Identify which cell holds the provided text, then report its [x, y] central coordinate. 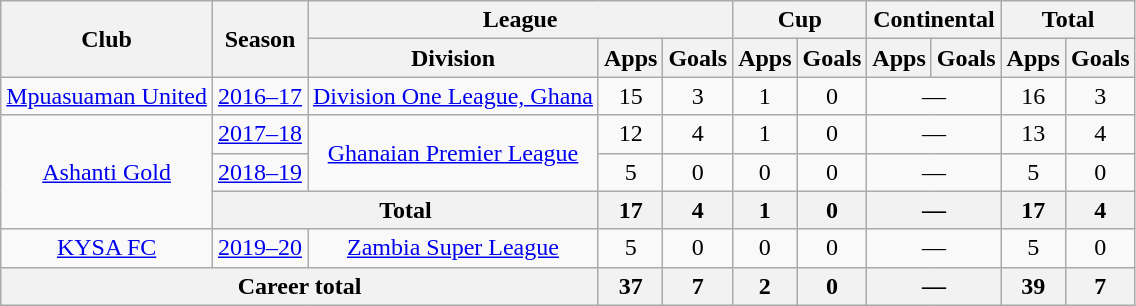
12 [630, 134]
39 [1033, 286]
2017–18 [260, 134]
Club [107, 39]
2 [765, 286]
2016–17 [260, 96]
Continental [934, 20]
Mpuasuaman United [107, 96]
Zambia Super League [454, 248]
Division One League, Ghana [454, 96]
37 [630, 286]
13 [1033, 134]
League [520, 20]
2019–20 [260, 248]
Cup [800, 20]
Ghanaian Premier League [454, 153]
15 [630, 96]
KYSA FC [107, 248]
Division [454, 58]
Career total [300, 286]
16 [1033, 96]
2018–19 [260, 172]
Season [260, 39]
Ashanti Gold [107, 172]
